Detect which cell encompasses the target text, then output its [X, Y] center coordinate. 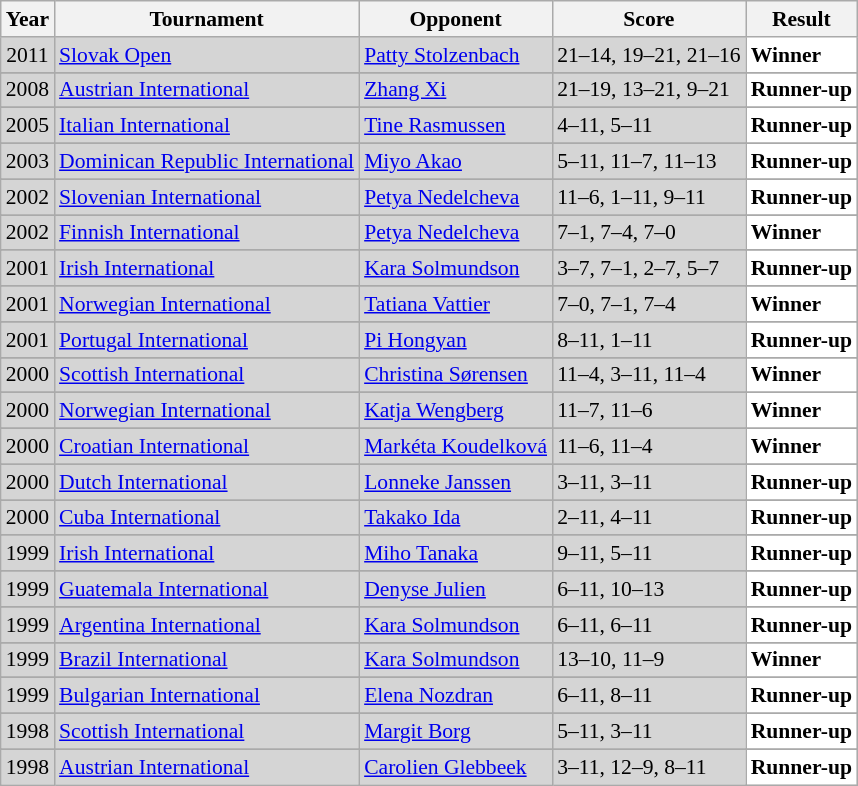
6–11, 8–11 [649, 696]
6–11, 6–11 [649, 625]
Dutch International [206, 482]
Miho Tanaka [456, 554]
21–19, 13–21, 9–21 [649, 90]
Zhang Xi [456, 90]
Tatiana Vattier [456, 304]
Lonneke Janssen [456, 482]
3–11, 3–11 [649, 482]
7–0, 7–1, 7–4 [649, 304]
Miyo Akao [456, 162]
5–11, 11–7, 11–13 [649, 162]
21–14, 19–21, 21–16 [649, 55]
Carolien Glebbeek [456, 767]
Margit Borg [456, 732]
11–6, 1–11, 9–11 [649, 197]
6–11, 10–13 [649, 589]
2–11, 4–11 [649, 518]
Bulgarian International [206, 696]
Argentina International [206, 625]
Finnish International [206, 233]
Denyse Julien [456, 589]
Score [649, 19]
Brazil International [206, 660]
Opponent [456, 19]
Result [802, 19]
Tournament [206, 19]
3–11, 12–9, 8–11 [649, 767]
9–11, 5–11 [649, 554]
7–1, 7–4, 7–0 [649, 233]
Elena Nozdran [456, 696]
8–11, 1–11 [649, 340]
Dominican Republic International [206, 162]
2003 [28, 162]
3–7, 7–1, 2–7, 5–7 [649, 269]
Portugal International [206, 340]
Croatian International [206, 447]
11–6, 11–4 [649, 447]
Patty Stolzenbach [456, 55]
Slovenian International [206, 197]
Markéta Koudelková [456, 447]
Takako Ida [456, 518]
Slovak Open [206, 55]
2011 [28, 55]
Christina Sørensen [456, 375]
Katja Wengberg [456, 411]
4–11, 5–11 [649, 126]
5–11, 3–11 [649, 732]
Guatemala International [206, 589]
2008 [28, 90]
13–10, 11–9 [649, 660]
Year [28, 19]
Italian International [206, 126]
Tine Rasmussen [456, 126]
11–7, 11–6 [649, 411]
Pi Hongyan [456, 340]
Cuba International [206, 518]
11–4, 3–11, 11–4 [649, 375]
2005 [28, 126]
